Locate the cell with the specified text and output its [x, y] center coordinate. 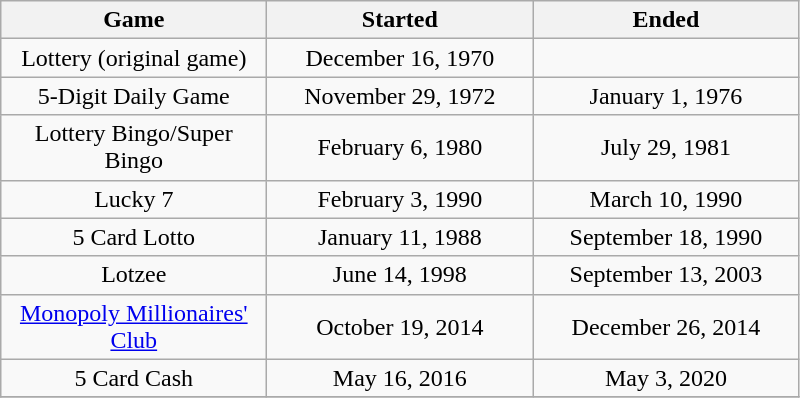
February 3, 1990 [400, 199]
January 1, 1976 [666, 96]
February 6, 1980 [400, 148]
5-Digit Daily Game [134, 96]
5 Card Lotto [134, 237]
May 16, 2016 [400, 378]
November 29, 1972 [400, 96]
December 16, 1970 [400, 58]
September 13, 2003 [666, 275]
Monopoly Millionaires' Club [134, 326]
September 18, 1990 [666, 237]
Started [400, 20]
June 14, 1998 [400, 275]
Ended [666, 20]
January 11, 1988 [400, 237]
October 19, 2014 [400, 326]
May 3, 2020 [666, 378]
March 10, 1990 [666, 199]
December 26, 2014 [666, 326]
Game [134, 20]
Lucky 7 [134, 199]
5 Card Cash [134, 378]
Lottery (original game) [134, 58]
July 29, 1981 [666, 148]
Lottery Bingo/Super Bingo [134, 148]
Lotzee [134, 275]
